Find where the given text appears and provide that cell's center as (X, Y) coordinate. 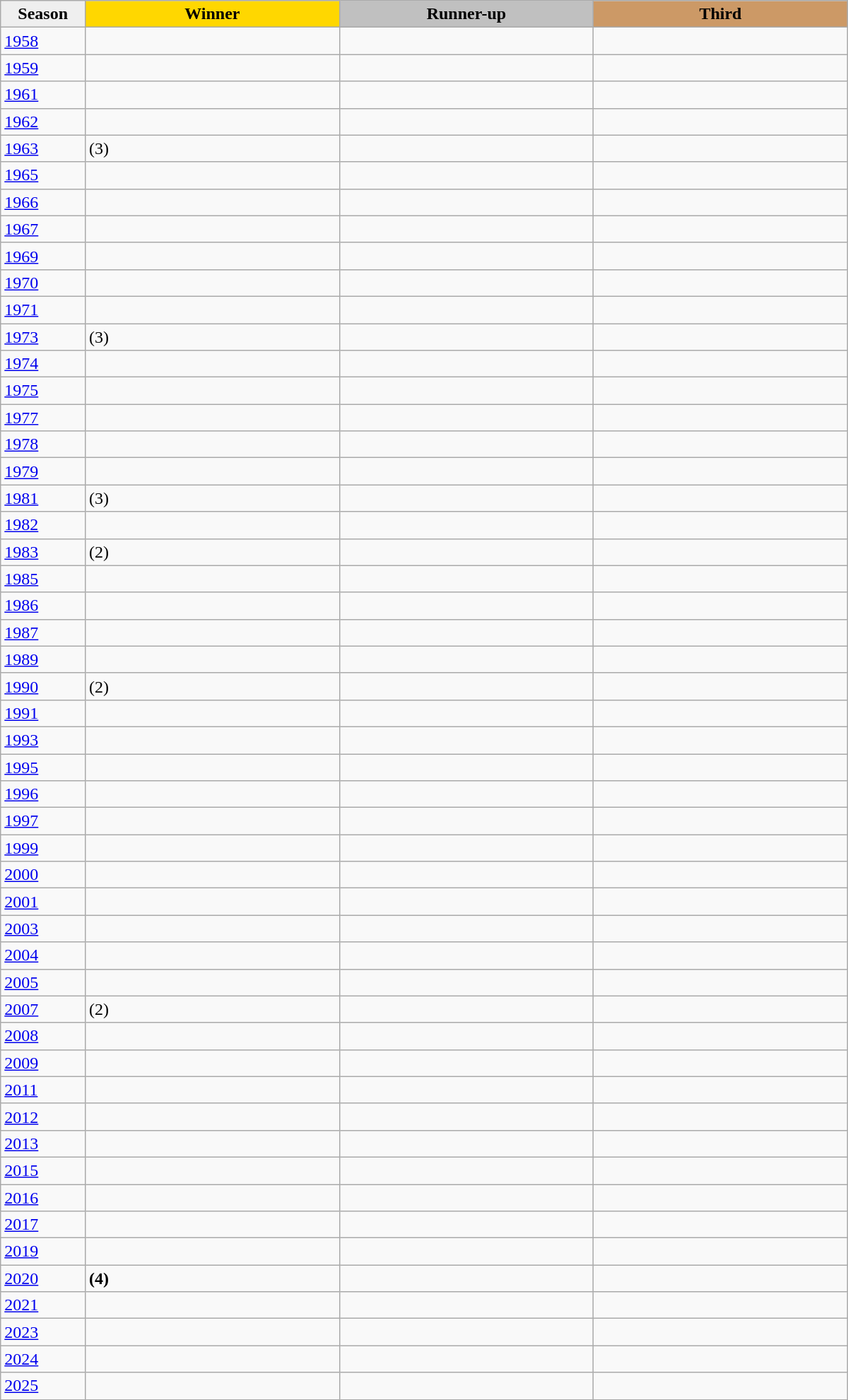
1986 (43, 606)
1979 (43, 471)
2007 (43, 1009)
1978 (43, 445)
2001 (43, 902)
2012 (43, 1117)
2008 (43, 1036)
1975 (43, 391)
2000 (43, 875)
1967 (43, 229)
2004 (43, 955)
1959 (43, 68)
2020 (43, 1278)
1962 (43, 122)
1973 (43, 337)
2016 (43, 1198)
1969 (43, 256)
2025 (43, 1386)
1990 (43, 686)
2009 (43, 1063)
1987 (43, 633)
(4) (213, 1278)
1995 (43, 767)
2015 (43, 1170)
1963 (43, 148)
2021 (43, 1305)
1982 (43, 525)
2017 (43, 1225)
1981 (43, 498)
2023 (43, 1332)
1974 (43, 364)
1977 (43, 418)
1991 (43, 713)
1966 (43, 202)
1985 (43, 579)
2011 (43, 1090)
Third (721, 14)
1958 (43, 41)
Season (43, 14)
1999 (43, 848)
Runner-up (466, 14)
1970 (43, 283)
2024 (43, 1359)
1965 (43, 175)
1989 (43, 659)
1971 (43, 310)
2019 (43, 1252)
Winner (213, 14)
1983 (43, 552)
2013 (43, 1143)
1997 (43, 821)
2005 (43, 982)
1961 (43, 95)
1996 (43, 794)
1993 (43, 740)
2003 (43, 929)
